Extract the [x, y] coordinate from the center of the cell holding the provided text.  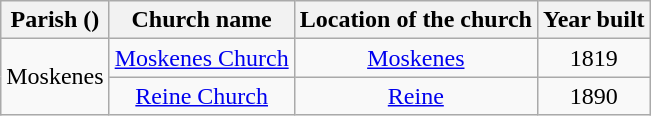
Church name [202, 20]
Parish () [55, 20]
Reine Church [202, 96]
1819 [594, 58]
1890 [594, 96]
Year built [594, 20]
Moskenes Church [202, 58]
Location of the church [416, 20]
Reine [416, 96]
